Pinpoint the cell where the given text exists, returning its [x, y] midpoint coordinate. 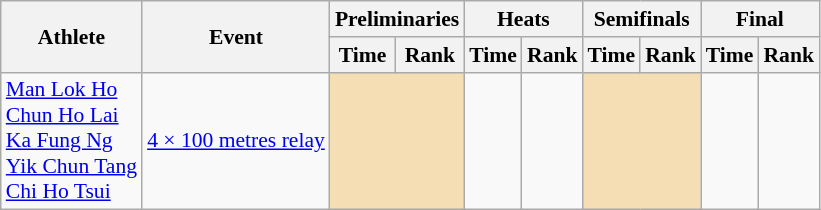
Preliminaries [397, 19]
Athlete [72, 36]
Heats [523, 19]
Man Lok HoChun Ho LaiKa Fung NgYik Chun TangChi Ho Tsui [72, 141]
4 × 100 metres relay [236, 141]
Final [760, 19]
Event [236, 36]
Semifinals [642, 19]
